Identify which cell holds the provided text, then report its [x, y] central coordinate. 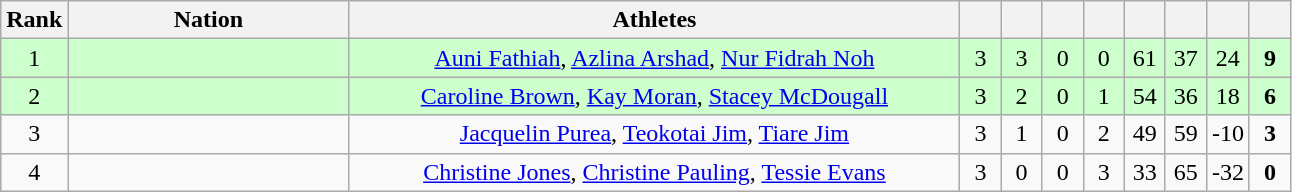
-32 [1228, 172]
37 [1186, 58]
Jacquelin Purea, Teokotai Jim, Tiare Jim [654, 134]
Nation [208, 20]
6 [1270, 96]
36 [1186, 96]
33 [1144, 172]
59 [1186, 134]
4 [34, 172]
Athletes [654, 20]
9 [1270, 58]
18 [1228, 96]
61 [1144, 58]
Christine Jones, Christine Pauling, Tessie Evans [654, 172]
-10 [1228, 134]
65 [1186, 172]
Caroline Brown, Kay Moran, Stacey McDougall [654, 96]
24 [1228, 58]
Auni Fathiah, Azlina Arshad, Nur Fidrah Noh [654, 58]
Rank [34, 20]
49 [1144, 134]
54 [1144, 96]
